Extract the [X, Y] coordinate from the center of the cell holding the provided text.  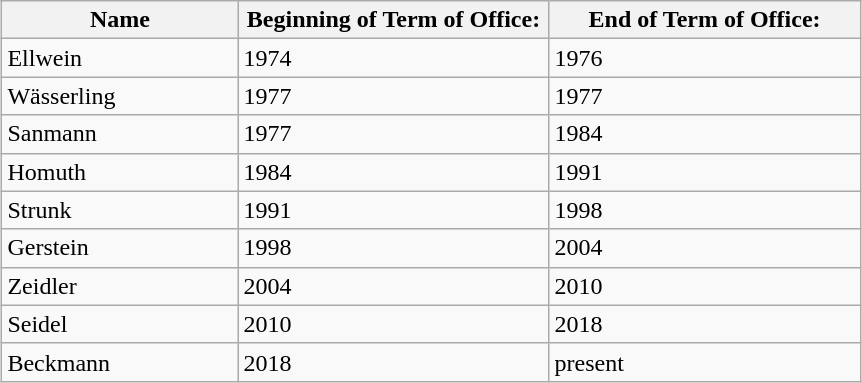
Seidel [120, 324]
Name [120, 20]
Beckmann [120, 362]
Beginning of Term of Office: [394, 20]
Wässerling [120, 96]
Ellwein [120, 58]
present [704, 362]
End of Term of Office: [704, 20]
Gerstein [120, 248]
Homuth [120, 172]
1976 [704, 58]
Strunk [120, 210]
1974 [394, 58]
Sanmann [120, 134]
Zeidler [120, 286]
